Identify which cell holds the provided text, then report its [x, y] central coordinate. 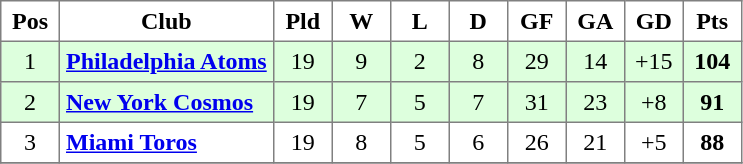
29 [536, 61]
New York Cosmos [166, 102]
23 [595, 102]
Miami Toros [166, 142]
6 [478, 142]
+5 [653, 142]
L [419, 21]
GF [536, 21]
31 [536, 102]
91 [712, 102]
GD [653, 21]
GA [595, 21]
Philadelphia Atoms [166, 61]
3 [30, 142]
21 [595, 142]
Pld [302, 21]
D [478, 21]
88 [712, 142]
104 [712, 61]
+8 [653, 102]
9 [361, 61]
+15 [653, 61]
Pts [712, 21]
Pos [30, 21]
W [361, 21]
1 [30, 61]
Club [166, 21]
14 [595, 61]
26 [536, 142]
